Locate the cell with the specified text and output its (X, Y) center coordinate. 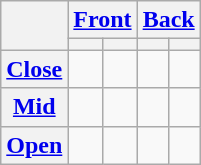
Back (168, 20)
Close (34, 69)
Front (102, 20)
Open (34, 145)
Mid (34, 107)
